Return (x, y) of the center of cell containing provided text 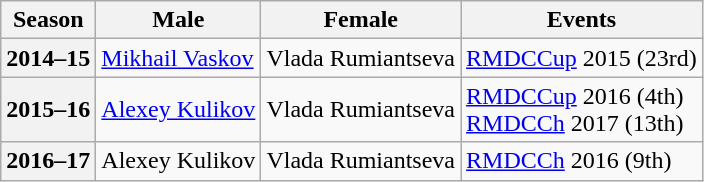
RMDCCup 2015 (23rd) (582, 58)
Mikhail Vaskov (178, 58)
2014–15 (48, 58)
Events (582, 20)
2016–17 (48, 161)
RMDCCup 2016 (4th)RMDCCh 2017 (13th) (582, 110)
Male (178, 20)
Season (48, 20)
RMDCCh 2016 (9th) (582, 161)
Female (361, 20)
2015–16 (48, 110)
